Return the [X, Y] coordinate for the center point of the cell that contains the specified text.  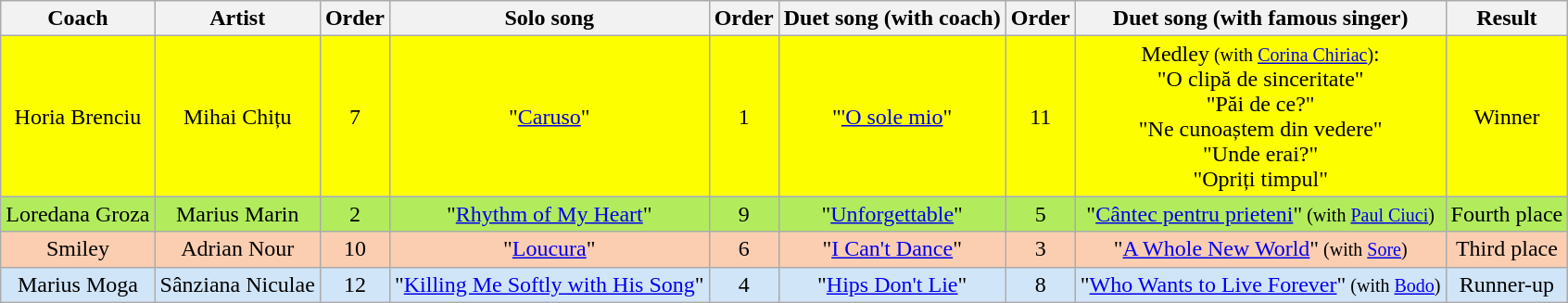
"'O sole mio" [891, 117]
"Who Wants to Live Forever" (with Bodo) [1260, 284]
10 [354, 249]
Mihai Chițu [237, 117]
Loredana Groza [78, 214]
"Rhythm of My Heart" [549, 214]
"Hips Don't Lie" [891, 284]
"I Can't Dance" [891, 249]
Smiley [78, 249]
Horia Brenciu [78, 117]
Duet song (with famous singer) [1260, 19]
9 [743, 214]
6 [743, 249]
Artist [237, 19]
Solo song [549, 19]
11 [1040, 117]
12 [354, 284]
Medley (with Corina Chiriac):"O clipă de sinceritate""Păi de ce?""Ne cunoaștem din vedere""Unde erai?""Opriți timpul" [1260, 117]
Sânziana Niculae [237, 284]
"Cântec pentru prieteni" (with Paul Ciuci) [1260, 214]
"Loucura" [549, 249]
Fourth place [1507, 214]
Third place [1507, 249]
Duet song (with coach) [891, 19]
7 [354, 117]
Result [1507, 19]
Runner-up [1507, 284]
"Unforgettable" [891, 214]
Marius Marin [237, 214]
2 [354, 214]
Adrian Nour [237, 249]
1 [743, 117]
"Caruso" [549, 117]
Winner [1507, 117]
Coach [78, 19]
"Killing Me Softly with His Song" [549, 284]
4 [743, 284]
"A Whole New World" (with Sore) [1260, 249]
5 [1040, 214]
8 [1040, 284]
Marius Moga [78, 284]
3 [1040, 249]
